Search for the cell housing the specified text and yield its [x, y] center coordinate. 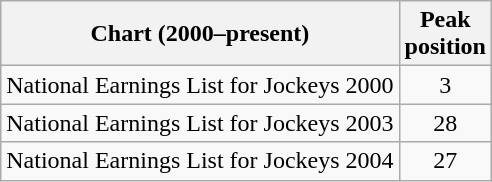
Chart (2000–present) [200, 34]
National Earnings List for Jockeys 2000 [200, 85]
National Earnings List for Jockeys 2003 [200, 123]
National Earnings List for Jockeys 2004 [200, 161]
3 [445, 85]
Peakposition [445, 34]
28 [445, 123]
27 [445, 161]
